Capture the cell that displays the provided text and extract its [X, Y] central coordinate. 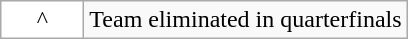
^ [42, 20]
Team eliminated in quarterfinals [246, 20]
